Extract the [x, y] coordinate from the center of the cell holding the provided text.  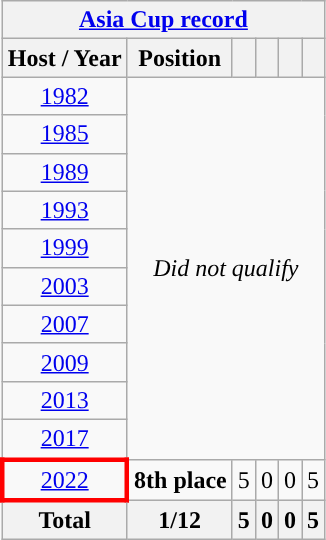
1982 [64, 96]
2017 [64, 439]
1999 [64, 248]
Asia Cup record [163, 20]
2007 [64, 324]
1993 [64, 210]
2009 [64, 362]
Host / Year [64, 58]
Did not qualify [226, 268]
2003 [64, 286]
2022 [64, 480]
1989 [64, 172]
Position [180, 58]
Total [64, 520]
1985 [64, 134]
8th place [180, 480]
2013 [64, 400]
1/12 [180, 520]
